Determine the (X, Y) coordinate at the center of the cell enclosing the given text.  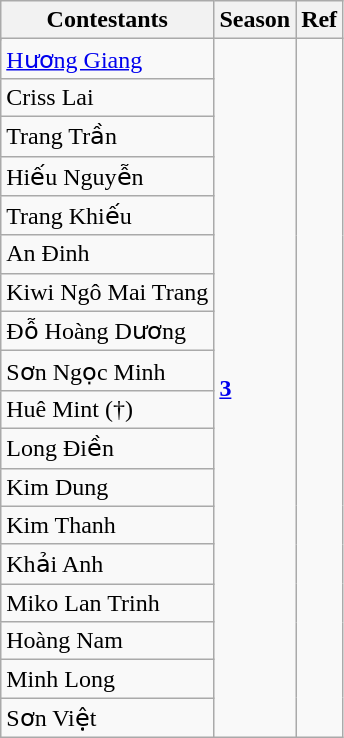
Hoàng Nam (108, 641)
Trang Trần (108, 136)
Trang Khiếu (108, 216)
Khải Anh (108, 564)
Kiwi Ngô Mai Trang (108, 292)
Criss Lai (108, 97)
Hiếu Nguyễn (108, 176)
Ref (320, 20)
3 (255, 388)
Season (255, 20)
Contestants (108, 20)
Kim Dung (108, 487)
Kim Thanh (108, 525)
Hương Giang (108, 59)
Sơn Việt (108, 718)
An Đinh (108, 254)
Minh Long (108, 679)
Sơn Ngọc Minh (108, 371)
Huê Mint (†) (108, 409)
Đỗ Hoàng Dương (108, 331)
Long Điền (108, 448)
Miko Lan Trinh (108, 603)
